Extract the (x, y) coordinate from the center of the cell holding the provided text.  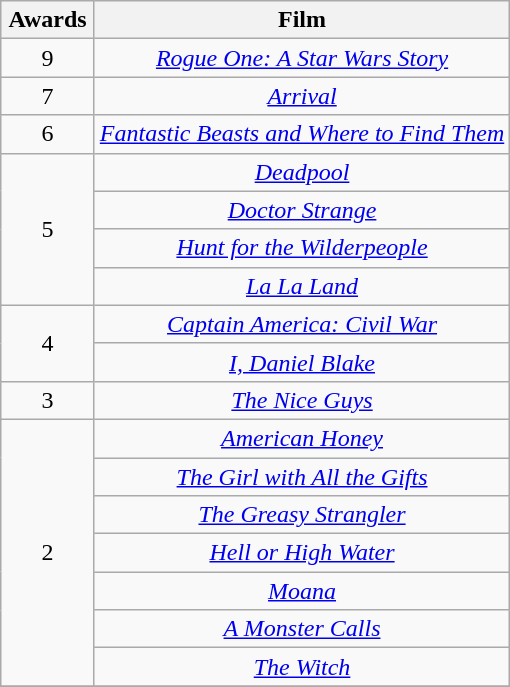
Awards (48, 20)
I, Daniel Blake (302, 362)
The Greasy Strangler (302, 515)
American Honey (302, 438)
7 (48, 96)
3 (48, 400)
The Witch (302, 667)
The Girl with All the Gifts (302, 477)
Film (302, 20)
Doctor Strange (302, 210)
A Monster Calls (302, 629)
Rogue One: A Star Wars Story (302, 58)
Captain America: Civil War (302, 324)
Deadpool (302, 172)
2 (48, 552)
La La Land (302, 286)
5 (48, 229)
4 (48, 343)
Arrival (302, 96)
Fantastic Beasts and Where to Find Them (302, 134)
Moana (302, 591)
9 (48, 58)
Hunt for the Wilderpeople (302, 248)
The Nice Guys (302, 400)
Hell or High Water (302, 553)
6 (48, 134)
